Identify which cell holds the provided text, then report its (x, y) central coordinate. 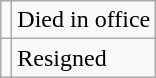
Died in office (84, 20)
Resigned (84, 58)
